Search for the cell housing the specified text and yield its (x, y) center coordinate. 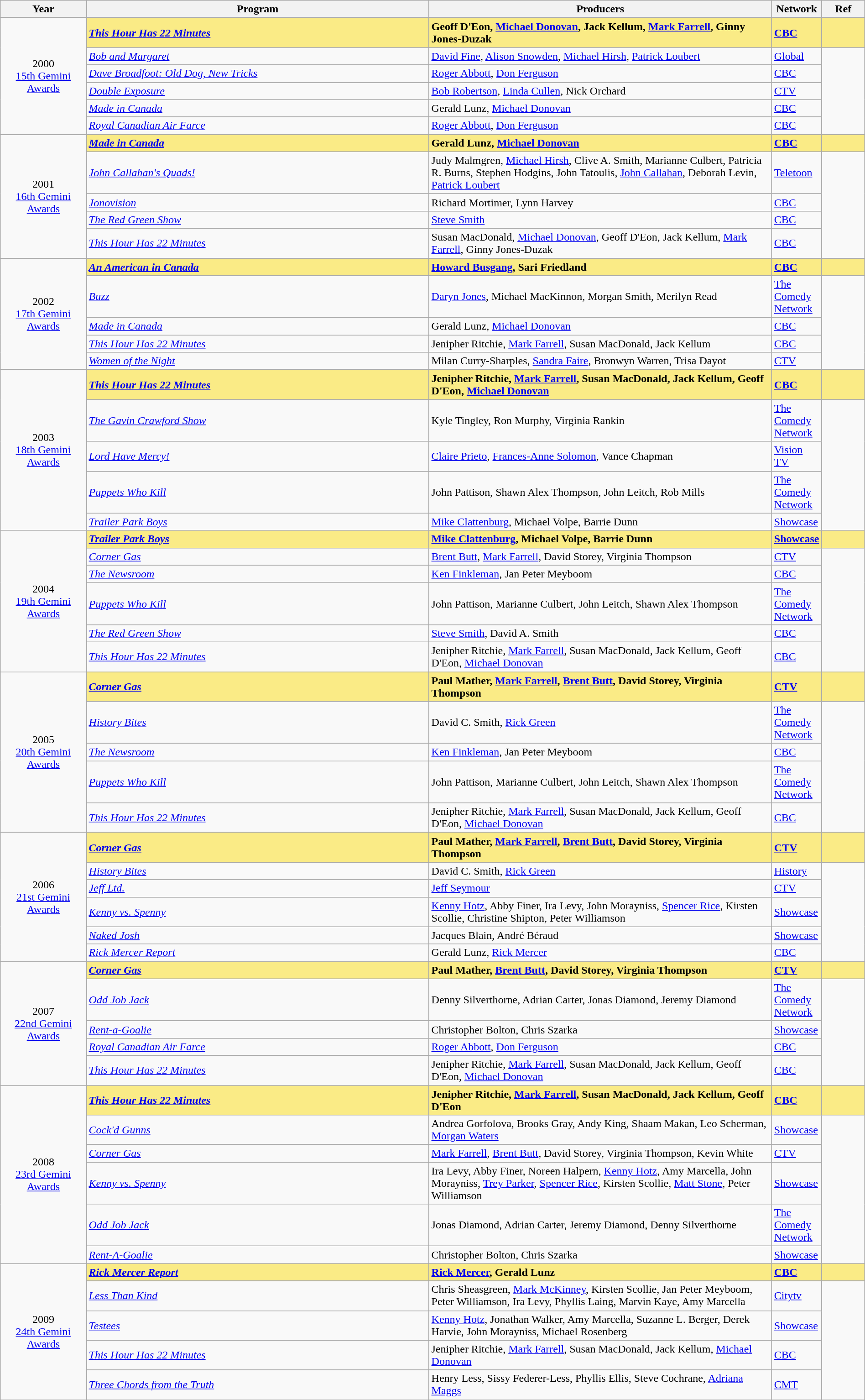
Brent Butt, Mark Farrell, David Storey, Virginia Thompson (600, 556)
Less Than Kind (257, 1295)
Dave Broadfoot: Old Dog, New Tricks (257, 73)
200722nd Gemini Awards (43, 1023)
Rick Mercer, Gerald Lunz (600, 1272)
An American in Canada (257, 267)
200318th Gemini Awards (43, 450)
Paul Mather, Brent Butt, David Storey, Virginia Thompson (600, 970)
Program (257, 9)
Steve Smith (600, 220)
Lord Have Mercy! (257, 456)
Network (797, 9)
Jenipher Ritchie, Mark Farrell, Susan MacDonald, Jack Kellum, Geoff D'Eon (600, 1100)
Bob and Margaret (257, 56)
Teletoon (797, 173)
Naked Josh (257, 935)
John Callahan's Quads! (257, 173)
Howard Busgang, Sari Friedland (600, 267)
Gerald Lunz, Rick Mercer (600, 953)
Milan Curry-Sharples, Sandra Faire, Bronwyn Warren, Trisa Dayot (600, 361)
Vision TV (797, 456)
Jenipher Ritchie, Mark Farrell, Susan MacDonald, Jack Kellum, Michael Donovan (600, 1355)
Chris Sheasgreen, Mark McKinney, Kirsten Scollie, Jan Peter Meyboom, Peter Williamson, Ira Levy, Phyllis Laing, Marvin Kaye, Amy Marcella (600, 1295)
Three Chords from the Truth (257, 1385)
Producers (600, 9)
200217th Gemini Awards (43, 314)
Year (43, 9)
David Fine, Alison Snowden, Michael Hirsh, Patrick Loubert (600, 56)
Double Exposure (257, 91)
Ref (843, 9)
200520th Gemini Awards (43, 752)
Steve Smith, David A. Smith (600, 633)
Daryn Jones, Michael MacKinnon, Morgan Smith, Merilyn Read (600, 297)
Rent-a-Goalie (257, 1029)
Testees (257, 1326)
200621st Gemini Awards (43, 897)
200116th Gemini Awards (43, 196)
Citytv (797, 1295)
Kenny Hotz, Jonathan Walker, Amy Marcella, Suzanne L. Berger, Derek Harvie, John Morayniss, Michael Rosenberg (600, 1326)
Claire Prieto, Frances-Anne Solomon, Vance Chapman (600, 456)
Kyle Tingley, Ron Murphy, Virginia Rankin (600, 420)
Denny Silverthorne, Adrian Carter, Jonas Diamond, Jeremy Diamond (600, 1000)
John Pattison, Shawn Alex Thompson, John Leitch, Rob Mills (600, 492)
Richard Mortimer, Lynn Harvey (600, 202)
Jonas Diamond, Adrian Carter, Jeremy Diamond, Denny Silverthorne (600, 1225)
Mark Farrell, Brent Butt, David Storey, Virginia Thompson, Kevin White (600, 1154)
Susan MacDonald, Michael Donovan, Geoff D'Eon, Jack Kellum, Mark Farrell, Ginny Jones-Duzak (600, 243)
200924th Gemini Awards (43, 1332)
Jonovision (257, 202)
History (797, 871)
200419th Gemini Awards (43, 601)
Global (797, 56)
Jeff Ltd. (257, 888)
The Gavin Crawford Show (257, 420)
Cock'd Gunns (257, 1130)
Buzz (257, 297)
Henry Less, Sissy Federer-Less, Phyllis Ellis, Steve Cochrane, Adriana Maggs (600, 1385)
200823rd Gemini Awards (43, 1175)
200015th Gemini Awards (43, 76)
CMT (797, 1385)
Jacques Blain, André Béraud (600, 935)
Geoff D'Eon, Michael Donovan, Jack Kellum, Mark Farrell, Ginny Jones-Duzak (600, 33)
Women of the Night (257, 361)
Andrea Gorfolova, Brooks Gray, Andy King, Shaam Makan, Leo Scherman, Morgan Waters (600, 1130)
Jenipher Ritchie, Mark Farrell, Susan MacDonald, Jack Kellum (600, 344)
Jeff Seymour (600, 888)
Kenny Hotz, Abby Finer, Ira Levy, John Morayniss, Spencer Rice, Kirsten Scollie, Christine Shipton, Peter Williamson (600, 912)
Rent-A-Goalie (257, 1255)
Bob Robertson, Linda Cullen, Nick Orchard (600, 91)
